For the text-containing cell, return its midpoint in [x, y] coordinate format. 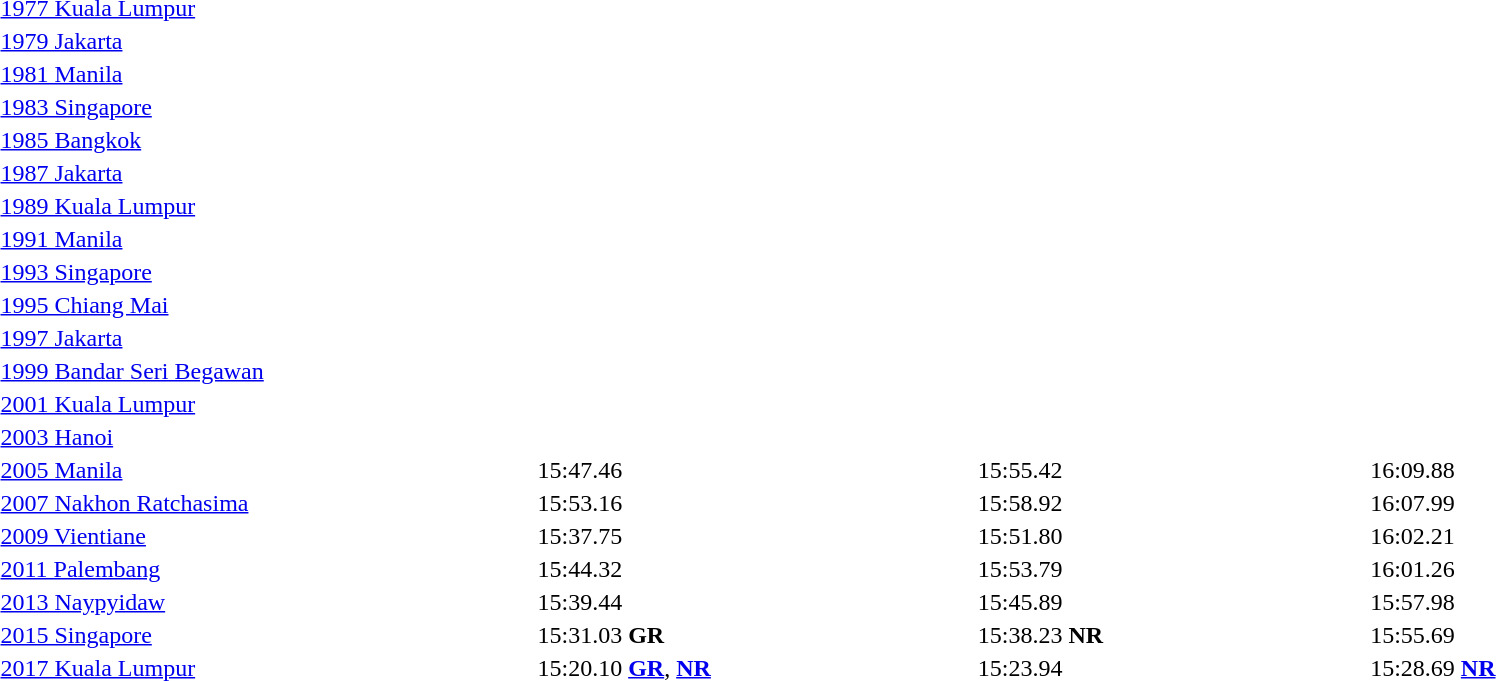
15:37.75 [624, 536]
15:31.03 GR [624, 635]
15:44.32 [624, 569]
15:38.23 NR [1040, 635]
15:39.44 [624, 602]
15:45.89 [1040, 602]
15:51.80 [1040, 536]
15:53.79 [1040, 569]
15:55.42 [1040, 470]
15:47.46 [624, 470]
15:53.16 [624, 503]
15:58.92 [1040, 503]
